Locate the cell with the specified text and output its [x, y] center coordinate. 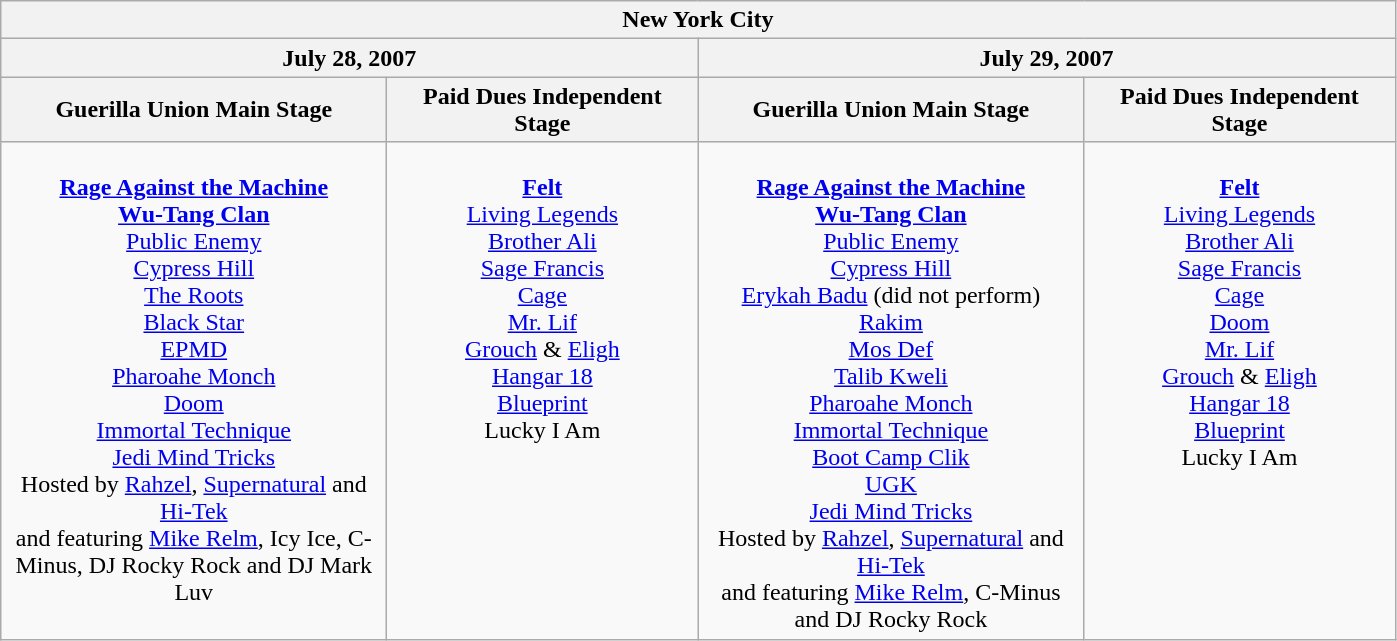
July 28, 2007 [350, 58]
Felt Living Legends Brother Ali Sage Francis Cage Doom Mr. Lif Grouch & Eligh Hangar 18 Blueprint Lucky I Am [1240, 390]
New York City [698, 20]
Felt Living Legends Brother Ali Sage Francis Cage Mr. Lif Grouch & Eligh Hangar 18 Blueprint Lucky I Am [542, 390]
July 29, 2007 [1046, 58]
